For the text-containing cell, return its midpoint in (x, y) coordinate format. 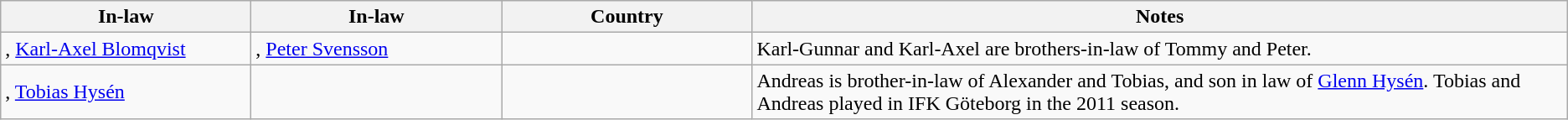
, Karl-Axel Blomqvist (126, 49)
Andreas is brother-in-law of Alexander and Tobias, and son in law of Glenn Hysén. Tobias and Andreas played in IFK Göteborg in the 2011 season. (1159, 92)
, Tobias Hysén (126, 92)
Notes (1159, 17)
, Peter Svensson (377, 49)
Karl-Gunnar and Karl-Axel are brothers-in-law of Tommy and Peter. (1159, 49)
Country (627, 17)
